Output the (x, y) coordinate of the center of the cell containing the given text.  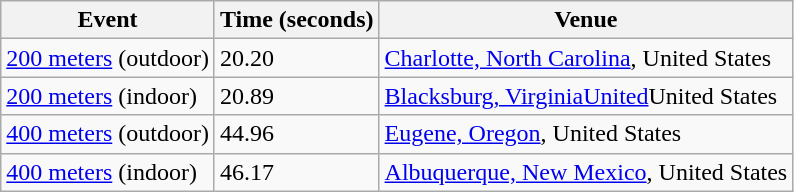
44.96 (296, 134)
200 meters (outdoor) (108, 58)
Eugene, Oregon, United States (586, 134)
400 meters (indoor) (108, 172)
46.17 (296, 172)
Venue (586, 20)
Blacksburg, VirginiaUnitedUnited States (586, 96)
Event (108, 20)
Charlotte, North Carolina, United States (586, 58)
Time (seconds) (296, 20)
Albuquerque, New Mexico, United States (586, 172)
20.89 (296, 96)
20.20 (296, 58)
200 meters (indoor) (108, 96)
400 meters (outdoor) (108, 134)
